Find where the given text appears and provide that cell's center as (x, y) coordinate. 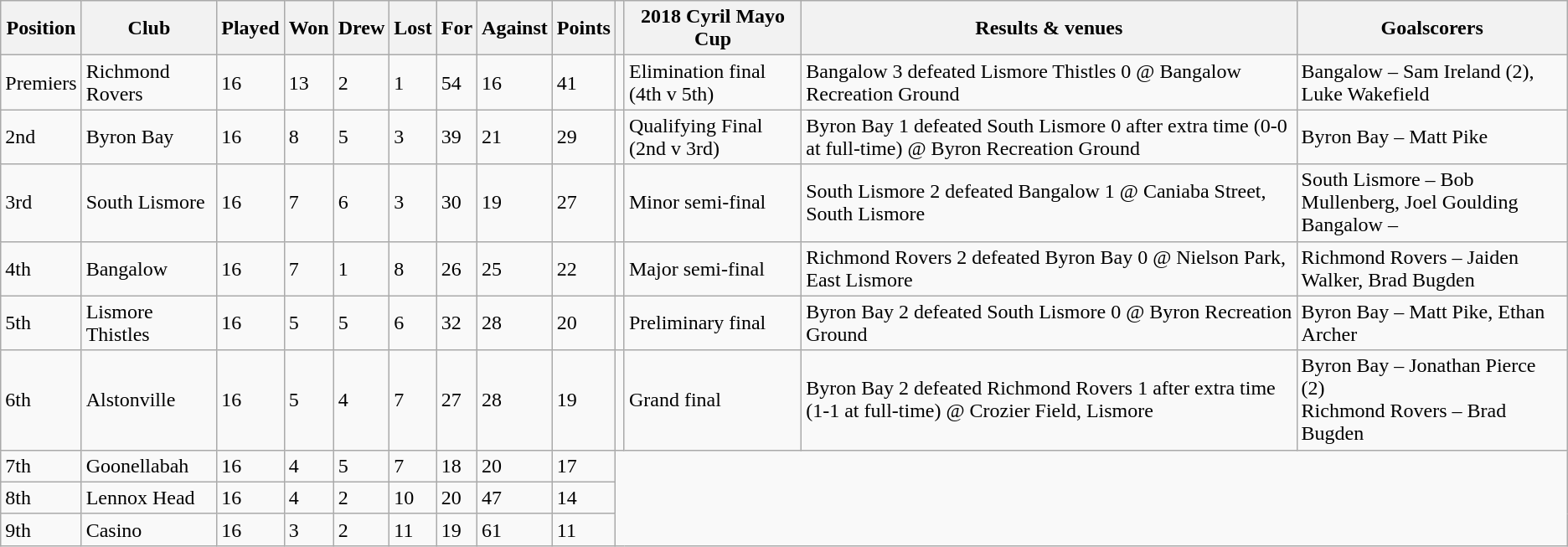
Position (41, 28)
Byron Bay – Matt Pike, Ethan Archer (1432, 323)
Minor semi-final (712, 203)
47 (515, 498)
Bangalow (149, 268)
2nd (41, 137)
5th (41, 323)
Byron Bay 2 defeated South Lismore 0 @ Byron Recreation Ground (1049, 323)
54 (456, 82)
41 (583, 82)
Lost (413, 28)
Richmond Rovers (149, 82)
Preliminary final (712, 323)
Drew (362, 28)
Premiers (41, 82)
3rd (41, 203)
South Lismore (149, 203)
32 (456, 323)
Won (308, 28)
Played (250, 28)
Lennox Head (149, 498)
26 (456, 268)
Richmond Rovers 2 defeated Byron Bay 0 @ Nielson Park, East Lismore (1049, 268)
22 (583, 268)
30 (456, 203)
9th (41, 529)
Byron Bay (149, 137)
Byron Bay – Matt Pike (1432, 137)
18 (456, 466)
Results & venues (1049, 28)
Lismore Thistles (149, 323)
8th (41, 498)
29 (583, 137)
Bangalow – Sam Ireland (2), Luke Wakefield (1432, 82)
Against (515, 28)
Goalscorers (1432, 28)
13 (308, 82)
Bangalow 3 defeated Lismore Thistles 0 @ Bangalow Recreation Ground (1049, 82)
21 (515, 137)
Byron Bay 2 defeated Richmond Rovers 1 after extra time (1-1 at full-time) @ Crozier Field, Lismore (1049, 400)
6th (41, 400)
Casino (149, 529)
10 (413, 498)
South Lismore – Bob Mullenberg, Joel GouldingBangalow – (1432, 203)
Goonellabah (149, 466)
14 (583, 498)
4th (41, 268)
7th (41, 466)
Points (583, 28)
South Lismore 2 defeated Bangalow 1 @ Caniaba Street, South Lismore (1049, 203)
25 (515, 268)
39 (456, 137)
61 (515, 529)
Major semi-final (712, 268)
2018 Cyril Mayo Cup (712, 28)
Byron Bay – Jonathan Pierce (2)Richmond Rovers – Brad Bugden (1432, 400)
Grand final (712, 400)
Richmond Rovers – Jaiden Walker, Brad Bugden (1432, 268)
Alstonville (149, 400)
Elimination final (4th v 5th) (712, 82)
17 (583, 466)
For (456, 28)
Qualifying Final (2nd v 3rd) (712, 137)
Byron Bay 1 defeated South Lismore 0 after extra time (0-0 at full-time) @ Byron Recreation Ground (1049, 137)
Club (149, 28)
